Search for the cell housing the specified text and yield its (X, Y) center coordinate. 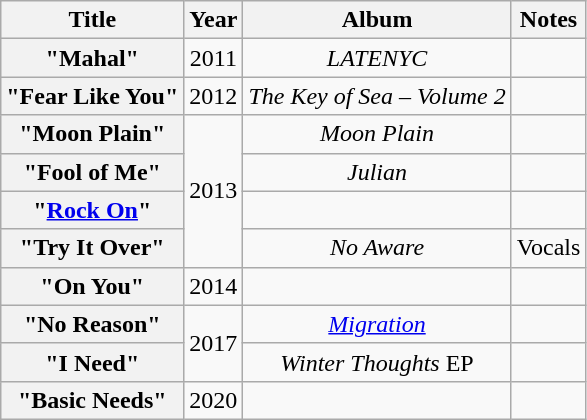
"Fool of Me" (92, 172)
Julian (377, 172)
"Mahal" (92, 58)
"No Reason" (92, 324)
Year (214, 20)
Vocals (548, 248)
No Aware (377, 248)
"Try It Over" (92, 248)
Album (377, 20)
"On You" (92, 286)
2020 (214, 400)
Migration (377, 324)
2012 (214, 96)
2011 (214, 58)
"Basic Needs" (92, 400)
"Rock On" (92, 210)
The Key of Sea – Volume 2 (377, 96)
"Moon Plain" (92, 134)
2014 (214, 286)
Moon Plain (377, 134)
2013 (214, 191)
Winter Thoughts EP (377, 362)
2017 (214, 343)
"Fear Like You" (92, 96)
Notes (548, 20)
LATENYC (377, 58)
Title (92, 20)
"I Need" (92, 362)
